Pinpoint the cell where the given text exists, returning its [X, Y] midpoint coordinate. 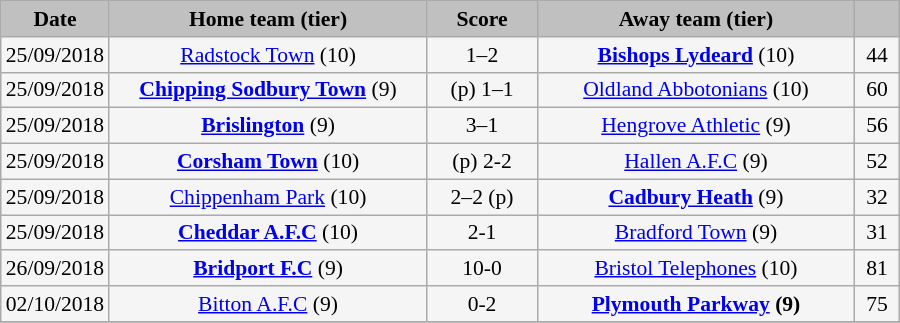
Score [482, 19]
Chippenham Park (10) [268, 197]
2-1 [482, 233]
Bridport F.C (9) [268, 269]
32 [877, 197]
Radstock Town (10) [268, 55]
75 [877, 304]
Chipping Sodbury Town (9) [268, 90]
Oldland Abbotonians (10) [696, 90]
Cadbury Heath (9) [696, 197]
02/10/2018 [55, 304]
56 [877, 126]
(p) 1–1 [482, 90]
Hengrove Athletic (9) [696, 126]
2–2 (p) [482, 197]
Date [55, 19]
(p) 2-2 [482, 162]
Bristol Telephones (10) [696, 269]
0-2 [482, 304]
Bradford Town (9) [696, 233]
3–1 [482, 126]
Hallen A.F.C (9) [696, 162]
Home team (tier) [268, 19]
Corsham Town (10) [268, 162]
Bishops Lydeard (10) [696, 55]
60 [877, 90]
26/09/2018 [55, 269]
Bitton A.F.C (9) [268, 304]
81 [877, 269]
44 [877, 55]
Brislington (9) [268, 126]
Cheddar A.F.C (10) [268, 233]
Plymouth Parkway (9) [696, 304]
10-0 [482, 269]
52 [877, 162]
31 [877, 233]
1–2 [482, 55]
Away team (tier) [696, 19]
